Output the [x, y] coordinate of the center of the cell containing the given text.  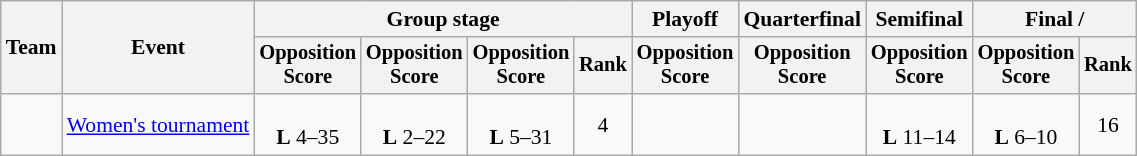
16 [1108, 124]
Event [158, 48]
Team [32, 48]
Semifinal [920, 19]
L 11–14 [920, 124]
L 4–35 [308, 124]
Playoff [686, 19]
Final / [1055, 19]
L 5–31 [522, 124]
Group stage [442, 19]
Quarterfinal [802, 19]
L 6–10 [1026, 124]
4 [603, 124]
L 2–22 [414, 124]
Women's tournament [158, 124]
